For the text-containing cell, return its midpoint in [x, y] coordinate format. 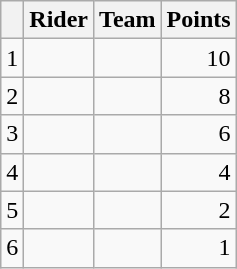
Rider [59, 20]
5 [12, 210]
8 [198, 96]
Points [198, 20]
10 [198, 58]
Team [128, 20]
3 [12, 134]
